For the text-containing cell, return its midpoint in [x, y] coordinate format. 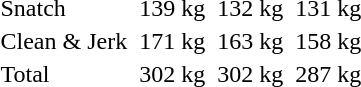
163 kg [250, 41]
171 kg [172, 41]
